Locate the cell with the specified text and output its (x, y) center coordinate. 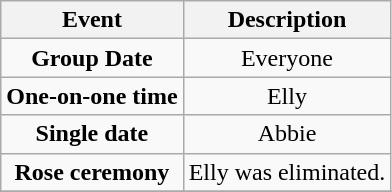
Group Date (92, 58)
Everyone (287, 58)
Rose ceremony (92, 172)
Elly (287, 96)
Abbie (287, 134)
Elly was eliminated. (287, 172)
Single date (92, 134)
One-on-one time (92, 96)
Event (92, 20)
Description (287, 20)
